From the cell containing the given text, extract its center point as (X, Y) coordinate. 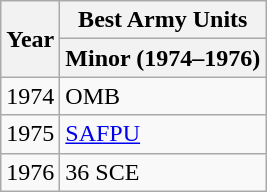
1975 (30, 134)
SAFPU (163, 134)
Year (30, 39)
1976 (30, 172)
1974 (30, 96)
Best Army Units (163, 20)
Minor (1974–1976) (163, 58)
OMB (163, 96)
36 SCE (163, 172)
